Determine the (x, y) coordinate at the center of the cell enclosing the given text.  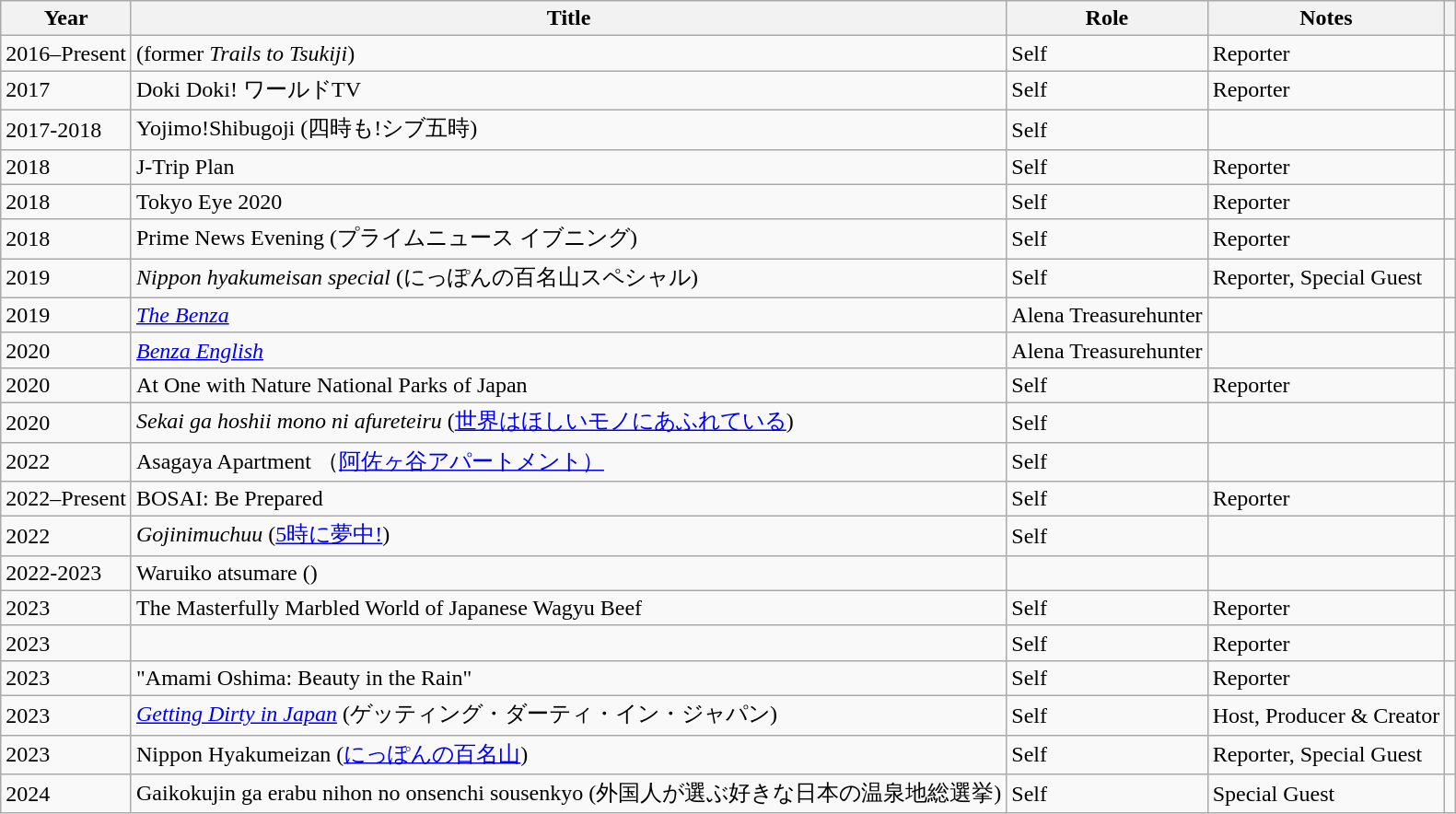
Waruiko atsumare () (568, 573)
Gojinimuchuu (5時に夢中!) (568, 536)
Benza English (568, 350)
Prime News Evening (プライムニュース イブニング) (568, 239)
Gaikokujin ga erabu nihon no onsenchi sousenkyo (外国人が選ぶ好きな日本の温泉地総選挙) (568, 794)
J-Trip Plan (568, 167)
The Benza (568, 315)
Host, Producer & Creator (1326, 715)
Asagaya Apartment （阿佐ヶ谷アパートメント） (568, 462)
Getting Dirty in Japan (ゲッティング・ダーティ・イン・ジャパン) (568, 715)
The Masterfully Marbled World of Japanese Wagyu Beef (568, 608)
2017 (66, 90)
Doki Doki! ワールドTV (568, 90)
Title (568, 18)
2024 (66, 794)
Sekai ga hoshii mono ni afureteiru (世界はほしいモノにあふれている) (568, 422)
2022-2023 (66, 573)
Notes (1326, 18)
Special Guest (1326, 794)
"Amami Oshima: Beauty in the Rain" (568, 678)
2017-2018 (66, 129)
BOSAI: Be Prepared (568, 499)
Nippon hyakumeisan special (にっぽんの百名⼭スペシャル) (568, 278)
Tokyo Eye 2020 (568, 202)
Role (1107, 18)
2022–Present (66, 499)
(former Trails to Tsukiji) (568, 53)
2016–Present (66, 53)
Nippon Hyakumeizan (にっぽんの百名⼭) (568, 755)
At One with Nature National Parks of Japan (568, 385)
Yojimo!Shibugoji (四時も!シブ五時) (568, 129)
Year (66, 18)
